Search for the cell housing the specified text and yield its [X, Y] center coordinate. 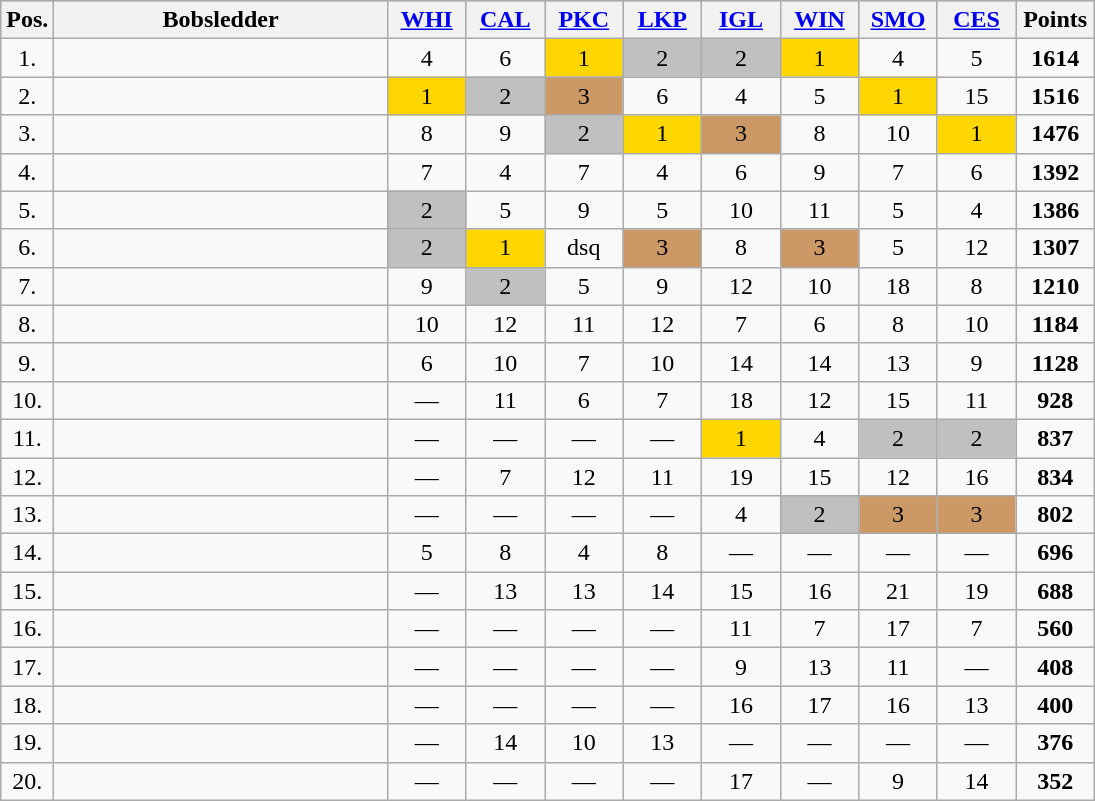
837 [1056, 438]
400 [1056, 705]
376 [1056, 743]
WIN [820, 20]
CAL [506, 20]
14. [28, 553]
1614 [1056, 58]
696 [1056, 553]
6. [28, 248]
9. [28, 362]
2. [28, 96]
LKP [662, 20]
SMO [898, 20]
20. [28, 781]
1386 [1056, 210]
dsq [584, 248]
688 [1056, 591]
5. [28, 210]
21 [898, 591]
1. [28, 58]
11. [28, 438]
7. [28, 286]
352 [1056, 781]
1128 [1056, 362]
3. [28, 134]
IGL [742, 20]
1307 [1056, 248]
15. [28, 591]
1392 [1056, 172]
WHI [426, 20]
PKC [584, 20]
19. [28, 743]
12. [28, 477]
1184 [1056, 324]
4. [28, 172]
16. [28, 629]
928 [1056, 400]
Pos. [28, 20]
17. [28, 667]
1516 [1056, 96]
8. [28, 324]
10. [28, 400]
18. [28, 705]
Points [1056, 20]
1210 [1056, 286]
560 [1056, 629]
1476 [1056, 134]
Bobsledder [221, 20]
408 [1056, 667]
CES [976, 20]
802 [1056, 515]
13. [28, 515]
834 [1056, 477]
